Locate the cell with the specified text and output its (x, y) center coordinate. 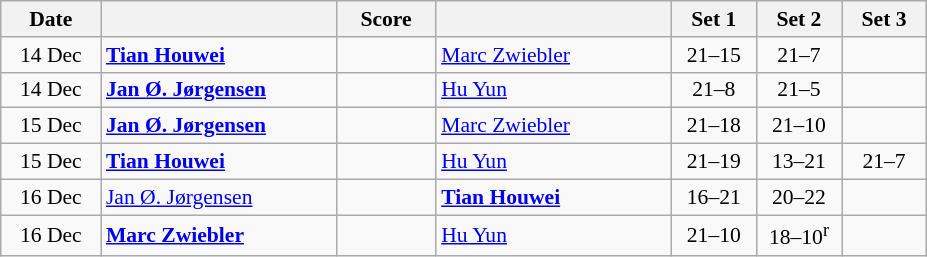
20–22 (798, 197)
18–10r (798, 236)
13–21 (798, 162)
21–8 (714, 90)
21–5 (798, 90)
Set 3 (884, 19)
16–21 (714, 197)
Set 2 (798, 19)
21–18 (714, 126)
21–15 (714, 55)
21–19 (714, 162)
Date (51, 19)
Set 1 (714, 19)
Score (386, 19)
